From the cell containing the given text, extract its center point as [X, Y] coordinate. 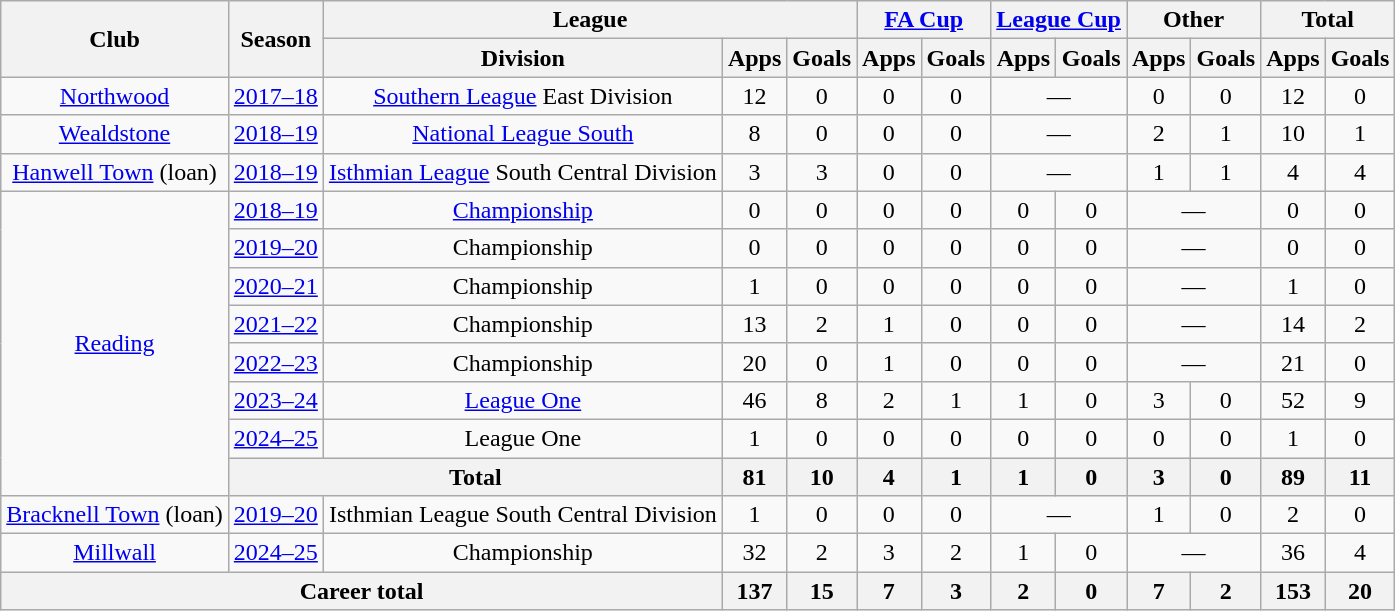
11 [1360, 477]
Reading [115, 343]
League [590, 20]
2021–22 [276, 324]
Millwall [115, 553]
46 [754, 400]
2023–24 [276, 400]
Northwood [115, 96]
9 [1360, 400]
Career total [362, 591]
Season [276, 39]
13 [754, 324]
Club [115, 39]
153 [1293, 591]
36 [1293, 553]
Wealdstone [115, 134]
32 [754, 553]
Division [522, 58]
2022–23 [276, 362]
137 [754, 591]
21 [1293, 362]
National League South [522, 134]
52 [1293, 400]
2017–18 [276, 96]
League Cup [1059, 20]
Hanwell Town (loan) [115, 172]
14 [1293, 324]
Other [1193, 20]
FA Cup [924, 20]
89 [1293, 477]
Bracknell Town (loan) [115, 515]
15 [822, 591]
81 [754, 477]
Southern League East Division [522, 96]
2020–21 [276, 286]
